Provide the (X, Y) coordinate of the cell's center where the given text is located.  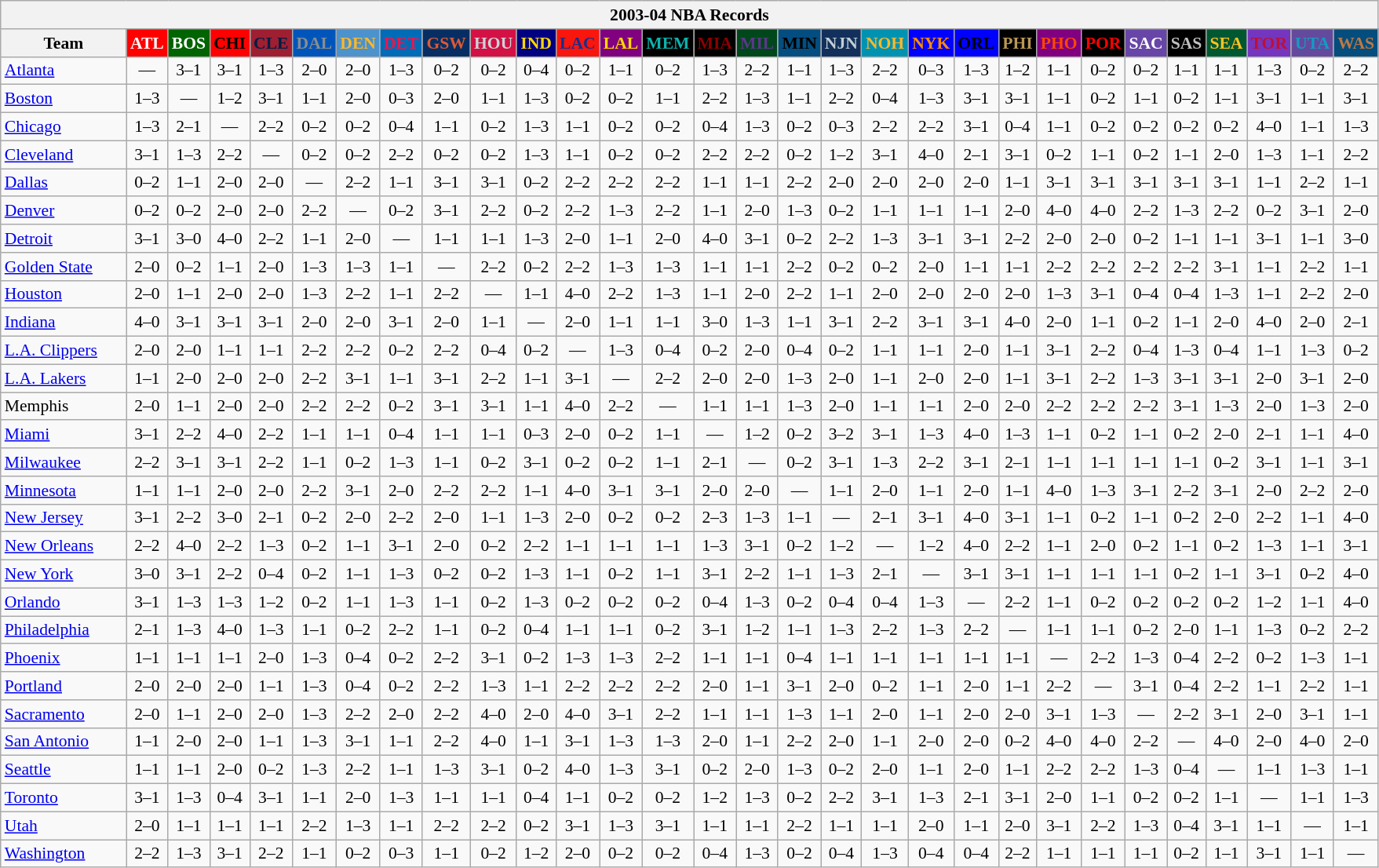
ATL (148, 43)
Orlando (64, 602)
Sacramento (64, 714)
L.A. Lakers (64, 378)
ORL (976, 43)
Toronto (64, 798)
Milwaukee (64, 462)
MIN (799, 43)
Seattle (64, 770)
3–2 (841, 435)
NOH (885, 43)
MIA (715, 43)
2–3 (715, 518)
SEA (1226, 43)
BOS (188, 43)
Cleveland (64, 155)
Memphis (64, 407)
WAS (1356, 43)
Miami (64, 435)
Minnesota (64, 491)
Dallas (64, 183)
CLE (272, 43)
Chicago (64, 127)
DEN (358, 43)
PHI (1017, 43)
SAS (1187, 43)
SAC (1146, 43)
PHO (1060, 43)
Portland (64, 686)
Philadelphia (64, 630)
MIL (757, 43)
Team (64, 43)
New York (64, 574)
Denver (64, 211)
Boston (64, 99)
Indiana (64, 323)
UTA (1312, 43)
LAC (578, 43)
San Antonio (64, 742)
NYK (931, 43)
TOR (1270, 43)
Atlanta (64, 71)
MEM (667, 43)
Detroit (64, 239)
IND (536, 43)
HOU (493, 43)
Golden State (64, 267)
Utah (64, 826)
L.A. Clippers (64, 351)
CHI (229, 43)
DAL (315, 43)
Washington (64, 854)
New Orleans (64, 546)
DET (402, 43)
Houston (64, 294)
LAL (622, 43)
NJN (841, 43)
GSW (446, 43)
POR (1104, 43)
Phoenix (64, 658)
New Jersey (64, 518)
2003-04 NBA Records (689, 15)
